Search for the cell housing the specified text and yield its [x, y] center coordinate. 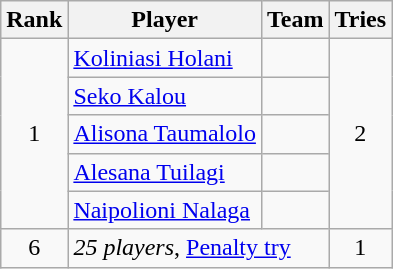
Naipolioni Nalaga [165, 210]
2 [360, 134]
Koliniasi Holani [165, 58]
Seko Kalou [165, 96]
Team [295, 20]
25 players, Penalty try [198, 248]
Player [165, 20]
6 [34, 248]
Tries [360, 20]
Rank [34, 20]
Alisona Taumalolo [165, 134]
Alesana Tuilagi [165, 172]
